Search for the cell housing the specified text and yield its [x, y] center coordinate. 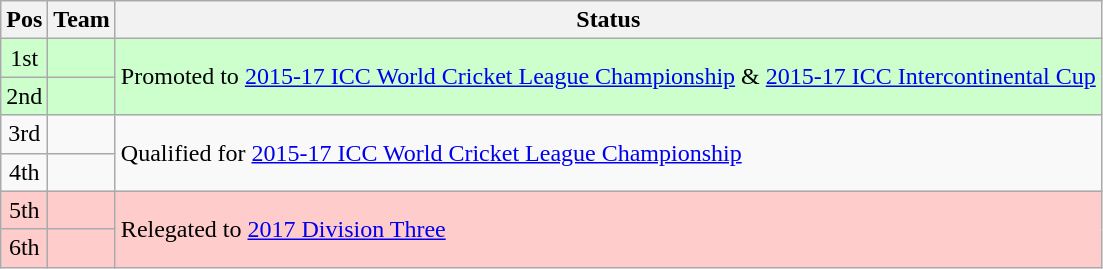
4th [24, 172]
6th [24, 248]
Qualified for 2015-17 ICC World Cricket League Championship [608, 153]
3rd [24, 134]
Relegated to 2017 Division Three [608, 229]
5th [24, 210]
Pos [24, 20]
Promoted to 2015-17 ICC World Cricket League Championship & 2015-17 ICC Intercontinental Cup [608, 77]
Status [608, 20]
2nd [24, 96]
1st [24, 58]
Team [82, 20]
